Return [x, y] of the center of cell containing provided text 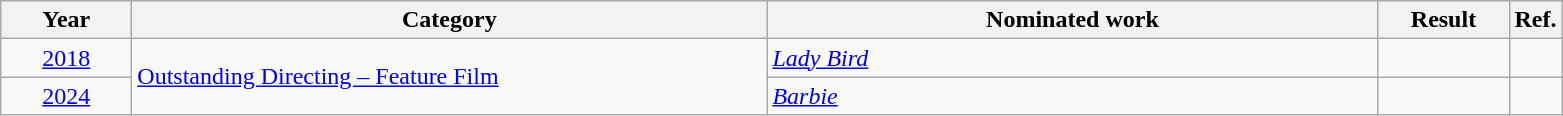
Nominated work [1072, 20]
Year [66, 20]
2024 [66, 96]
Lady Bird [1072, 58]
2018 [66, 58]
Barbie [1072, 96]
Outstanding Directing – Feature Film [450, 77]
Category [450, 20]
Ref. [1536, 20]
Result [1444, 20]
